Extract the (X, Y) coordinate from the center of the cell holding the provided text.  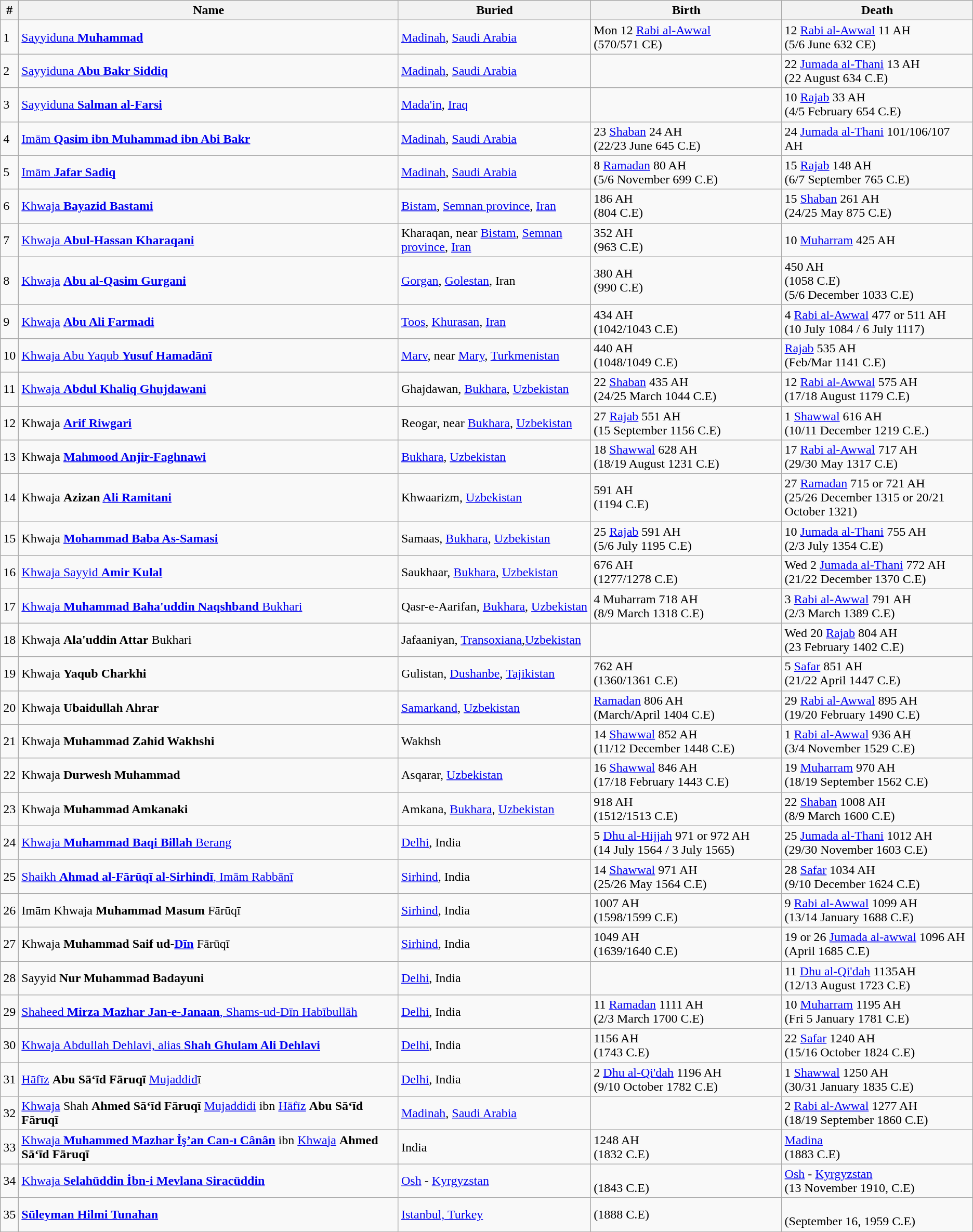
Sayyid Nur Muhammad Badayuni (209, 978)
Khwaja Sayyid Amir Kulal (209, 573)
Name (209, 10)
Süleyman Hilmi Tunahan (209, 1215)
22 Shaban 1008 AH(8/9 March 1600 C.E) (877, 809)
Jafaaniyan, Transoxiana,Uzbekistan (494, 640)
India (494, 1147)
18 (9, 640)
Death (877, 10)
380 AH(990 C.E) (686, 281)
1 Shawwal 1250 AH(30/31 January 1835 C.E) (877, 1080)
12 Rabi al-Awwal 11 AH(5/6 June 632 CE) (877, 37)
5 Safar 851 AH(21/22 April 1447 C.E) (877, 673)
Imām Qasim ibn Muhammad ibn Abi Bakr (209, 138)
Mon 12 Rabi al-Awwal(570/571 CE) (686, 37)
Qasr-e-Aarifan, Bukhara, Uzbekistan (494, 606)
29 Rabi al-Awwal 895 AH(19/20 February 1490 C.E) (877, 708)
4 (9, 138)
20 (9, 708)
Khwaja Mahmood Anjir-Faghnawi (209, 457)
Reogar, near Bukhara, Uzbekistan (494, 423)
21 (9, 741)
11 Ramadan 1111 AH(2/3 March 1700 C.E) (686, 1012)
Khwaja Yaqub Charkhi (209, 673)
Khwaja Shah Ahmed Sā‘īd Fāruqī Mujaddidi ibn Hāfīz Abu Sā‘īd Fāruqī (209, 1113)
676 AH(1277/1278 C.E) (686, 573)
22 (9, 775)
4 Muharram 718 AH(8/9 March 1318 C.E) (686, 606)
11 Dhu al-Qi'dah 1135AH(12/13 August 1723 C.E) (877, 978)
3 (9, 105)
9 (9, 321)
10 Muharram 1195 AH(Fri 5 January 1781 C.E) (877, 1012)
Madina(1883 C.E) (877, 1147)
12 (9, 423)
434 AH(1042/1043 C.E) (686, 321)
16 (9, 573)
6 (9, 206)
18 Shawwal 628 AH(18/19 August 1231 C.E) (686, 457)
19 Muharram 970 AH(18/19 September 1562 C.E) (877, 775)
(1888 C.E) (686, 1215)
28 (9, 978)
Buried (494, 10)
31 (9, 1080)
Khwaja Abdul Khaliq Ghujdawani (209, 389)
Imām Khwaja Muhammad Masum Fārūqī (209, 910)
5 Dhu al-Hijjah 971 or 972 AH(14 July 1564 / 3 July 1565) (686, 843)
Kharaqan, near Bistam, Semnan province, Iran (494, 240)
Toos, Khurasan, Iran (494, 321)
9 Rabi al-Awwal 1099 AH(13/14 January 1688 C.E) (877, 910)
10 (9, 355)
29 (9, 1012)
Khwaja Muhammad Amkanaki (209, 809)
Sayyiduna Muhammad (209, 37)
2 (9, 71)
Khwaja Durwesh Muhammad (209, 775)
Mada'in, Iraq (494, 105)
23 (9, 809)
25 Rajab 591 AH(5/6 July 1195 C.E) (686, 538)
(1843 C.E) (686, 1181)
1156 AH(1743 C.E) (686, 1045)
14 Shawwal 852 AH(11/12 December 1448 C.E) (686, 741)
Shaikh Ahmad al-Fārūqī al-Sirhindī, Imām Rabbānī (209, 876)
27 Rajab 551 AH(15 September 1156 C.E) (686, 423)
Amkana, Bukhara, Uzbekistan (494, 809)
19 or 26 Jumada al-awwal 1096 AH(April 1685 C.E) (877, 944)
Samarkand, Uzbekistan (494, 708)
1 Shawwal 616 AH(10/11 December 1219 C.E.) (877, 423)
Ramadan 806 AH(March/April 1404 C.E) (686, 708)
33 (9, 1147)
Khwaja Azizan Ali Ramitani (209, 498)
17 (9, 606)
1 Rabi al-Awwal 936 AH(3/4 November 1529 C.E) (877, 741)
Bukhara, Uzbekistan (494, 457)
Khwaja Abul-Hassan Kharaqani (209, 240)
10 Muharram 425 AH (877, 240)
14 Shawwal 971 AH(25/26 May 1564 C.E) (686, 876)
22 Shaban 435 AH(24/25 March 1044 C.E) (686, 389)
32 (9, 1113)
Khwaja Arif Riwgari (209, 423)
Samaas, Bukhara, Uzbekistan (494, 538)
19 (9, 673)
23 Shaban 24 AH(22/23 June 645 C.E) (686, 138)
25 Jumada al-Thani 1012 AH(29/30 November 1603 C.E) (877, 843)
28 Safar 1034 AH(9/10 December 1624 C.E) (877, 876)
7 (9, 240)
Istanbul, Turkey (494, 1215)
Khwaja Muhammad Zahid Wakhshi (209, 741)
Wakhsh (494, 741)
15 (9, 538)
16 Shawwal 846 AH(17/18 February 1443 C.E) (686, 775)
12 Rabi al-Awwal 575 AH(17/18 August 1179 C.E) (877, 389)
Imām Jafar Sadiq (209, 173)
27 (9, 944)
762 AH(1360/1361 C.E) (686, 673)
Gorgan, Golestan, Iran (494, 281)
2 Dhu al-Qi'dah 1196 AH(9/10 October 1782 C.E) (686, 1080)
27 Ramadan 715 or 721 AH(25/26 December 1315 or 20/21 October 1321) (877, 498)
Wed 2 Jumada al-Thani 772 AH(21/22 December 1370 C.E) (877, 573)
Sayyiduna Salman al-Farsi (209, 105)
186 AH(804 C.E) (686, 206)
10 Jumada al-Thani 755 AH(2/3 July 1354 C.E) (877, 538)
Birth (686, 10)
24 Jumada al-Thani 101/106/107 AH (877, 138)
35 (9, 1215)
1248 AH(1832 C.E) (686, 1147)
34 (9, 1181)
15 Shaban 261 AH(24/25 May 875 C.E) (877, 206)
Bistam, Semnan province, Iran (494, 206)
Khwaja Mohammad Baba As-Samasi (209, 538)
5 (9, 173)
Khwaja Muhammad Saif ud-Dīn Fārūqī (209, 944)
10 Rajab 33 AH(4/5 February 654 C.E) (877, 105)
Osh - Kyrgyzstan (494, 1181)
Rajab 535 AH(Feb/Mar 1141 C.E) (877, 355)
Khwaja Abu Yaqub Yusuf Hamadānī (209, 355)
13 (9, 457)
Khwaja Muhammad Baqi Billah Berang (209, 843)
11 (9, 389)
14 (9, 498)
Marv, near Mary, Turkmenistan (494, 355)
8 (9, 281)
2 Rabi al-Awwal 1277 AH(18/19 September 1860 C.E) (877, 1113)
30 (9, 1045)
Sayyiduna Abu Bakr Siddiq (209, 71)
450 AH(1058 C.E)(5/6 December 1033 C.E) (877, 281)
Khwaja Selahüddin İbn-i Mevlana Siracüddin (209, 1181)
352 AH(963 C.E) (686, 240)
17 Rabi al-Awwal 717 AH(29/30 May 1317 C.E) (877, 457)
(September 16, 1959 C.E) (877, 1215)
4 Rabi al-Awwal 477 or 511 AH(10 July 1084 / 6 July 1117) (877, 321)
Shaheed Mirza Mazhar Jan-e-Janaan, Shams-ud-Dīn Habībullāh (209, 1012)
Khwaja Muhammad Baha'uddin Naqshband Bukhari (209, 606)
24 (9, 843)
Khwaja Muhammed Mazhar İş’an Can-ı Cânân ibn Khwaja Ahmed Sā‘īd Fāruqī (209, 1147)
Khwaja Bayazid Bastami (209, 206)
Asqarar, Uzbekistan (494, 775)
Saukhaar, Bukhara, Uzbekistan (494, 573)
Hāfīz Abu Sā‘īd Fāruqī Mujaddidī (209, 1080)
22 Jumada al-Thani 13 AH(22 August 634 C.E) (877, 71)
1007 AH(1598/1599 C.E) (686, 910)
26 (9, 910)
1049 AH(1639/1640 C.E) (686, 944)
591 AH(1194 C.E) (686, 498)
25 (9, 876)
Khwaarizm, Uzbekistan (494, 498)
15 Rajab 148 AH(6/7 September 765 C.E) (877, 173)
440 AH(1048/1049 C.E) (686, 355)
Khwaja Ala'uddin Attar Bukhari (209, 640)
22 Safar 1240 AH(15/16 October 1824 C.E) (877, 1045)
3 Rabi al-Awwal 791 AH(2/3 March 1389 C.E) (877, 606)
1 (9, 37)
Ghajdawan, Bukhara, Uzbekistan (494, 389)
Khwaja Abdullah Dehlavi, alias Shah Ghulam Ali Dehlavi (209, 1045)
Gulistan, Dushanbe, Tajikistan (494, 673)
# (9, 10)
Khwaja Abu al-Qasim Gurgani (209, 281)
918 AH(1512/1513 C.E) (686, 809)
8 Ramadan 80 AH(5/6 November 699 C.E) (686, 173)
Khwaja Abu Ali Farmadi (209, 321)
Osh - Kyrgyzstan(13 November 1910, C.E) (877, 1181)
Khwaja Ubaidullah Ahrar (209, 708)
Wed 20 Rajab 804 AH(23 February 1402 C.E) (877, 640)
